Find where the given text appears and provide that cell's center as [X, Y] coordinate. 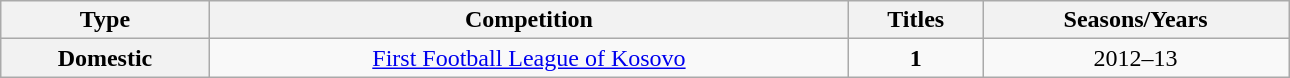
Competition [529, 20]
1 [916, 58]
Domestic [105, 58]
Type [105, 20]
Titles [916, 20]
Seasons/Years [1136, 20]
First Football League of Kosovo [529, 58]
2012–13 [1136, 58]
